Find where the given text appears and provide that cell's center as [x, y] coordinate. 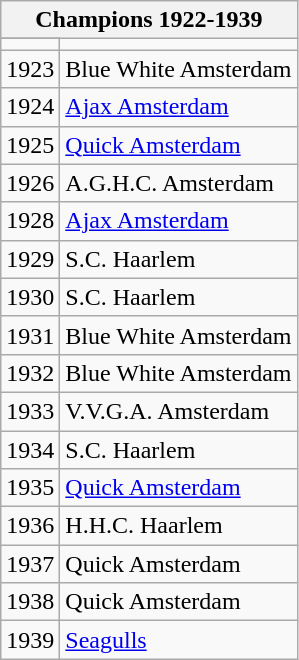
1925 [30, 145]
1936 [30, 526]
A.G.H.C. Amsterdam [178, 183]
Seagulls [178, 640]
1934 [30, 449]
1923 [30, 69]
1933 [30, 411]
1939 [30, 640]
1928 [30, 221]
1938 [30, 602]
1935 [30, 488]
1924 [30, 107]
1929 [30, 259]
1930 [30, 297]
Champions 1922-1939 [149, 20]
1931 [30, 335]
1937 [30, 564]
H.H.C. Haarlem [178, 526]
1926 [30, 183]
V.V.G.A. Amsterdam [178, 411]
1932 [30, 373]
